Return (X, Y) of the center of cell containing provided text 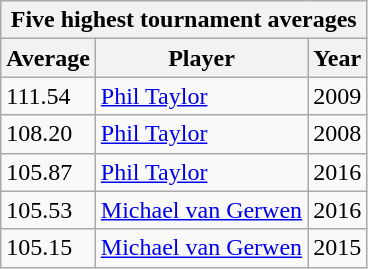
105.87 (48, 172)
2009 (338, 96)
Five highest tournament averages (184, 20)
2015 (338, 248)
105.53 (48, 210)
Player (201, 58)
108.20 (48, 134)
Average (48, 58)
111.54 (48, 96)
2008 (338, 134)
Year (338, 58)
105.15 (48, 248)
